Capture the cell that displays the provided text and extract its [X, Y] central coordinate. 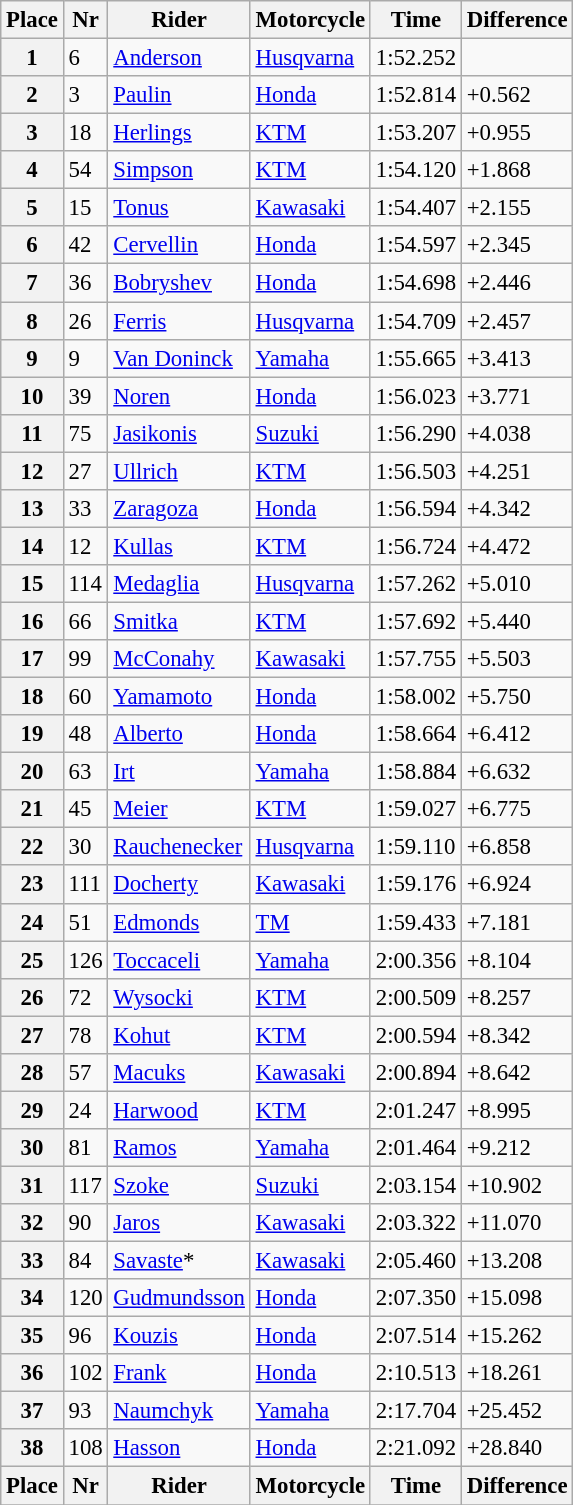
8 [32, 321]
57 [86, 1073]
42 [86, 245]
Szoke [179, 1185]
Savaste* [179, 1261]
Naumchyk [179, 1411]
2:01.464 [416, 1148]
Ramos [179, 1148]
1:56.503 [416, 471]
126 [86, 960]
17 [32, 659]
1:59.110 [416, 847]
54 [86, 170]
1:55.665 [416, 358]
+2.345 [516, 245]
11 [32, 433]
1:56.023 [416, 396]
16 [32, 621]
+10.902 [516, 1185]
13 [32, 509]
Kohut [179, 1035]
+6.412 [516, 734]
2:00.594 [416, 1035]
+2.446 [516, 283]
39 [86, 396]
Simpson [179, 170]
93 [86, 1411]
+8.104 [516, 960]
+15.098 [516, 1298]
+6.632 [516, 772]
2:07.514 [416, 1336]
Cervellin [179, 245]
84 [86, 1261]
+6.858 [516, 847]
2:21.092 [416, 1449]
+13.208 [516, 1261]
+18.261 [516, 1373]
1:52.252 [416, 58]
Docherty [179, 885]
2:10.513 [416, 1373]
38 [32, 1449]
90 [86, 1223]
+5.010 [516, 584]
25 [32, 960]
Tonus [179, 208]
1:56.724 [416, 546]
48 [86, 734]
1:52.814 [416, 95]
114 [86, 584]
Hasson [179, 1449]
2:03.154 [416, 1185]
Rauchenecker [179, 847]
2:00.356 [416, 960]
1 [32, 58]
Edmonds [179, 922]
+1.868 [516, 170]
34 [32, 1298]
+25.452 [516, 1411]
20 [32, 772]
Bobryshev [179, 283]
Anderson [179, 58]
1:59.176 [416, 885]
108 [86, 1449]
Alberto [179, 734]
Irt [179, 772]
63 [86, 772]
Kullas [179, 546]
Jaros [179, 1223]
7 [32, 283]
1:54.120 [416, 170]
1:59.027 [416, 809]
1:58.884 [416, 772]
1:54.597 [416, 245]
10 [32, 396]
Jasikonis [179, 433]
+8.342 [516, 1035]
2:00.894 [416, 1073]
4 [32, 170]
Ullrich [179, 471]
31 [32, 1185]
75 [86, 433]
+5.440 [516, 621]
TM [310, 922]
78 [86, 1035]
Van Doninck [179, 358]
2:01.247 [416, 1110]
5 [32, 208]
+9.212 [516, 1148]
14 [32, 546]
1:58.664 [416, 734]
2:05.460 [416, 1261]
Paulin [179, 95]
1:54.698 [416, 283]
2:00.509 [416, 997]
+28.840 [516, 1449]
96 [86, 1336]
+2.155 [516, 208]
29 [32, 1110]
+4.251 [516, 471]
+5.503 [516, 659]
120 [86, 1298]
32 [32, 1223]
+3.413 [516, 358]
Meier [179, 809]
+8.995 [516, 1110]
1:54.407 [416, 208]
Noren [179, 396]
2:07.350 [416, 1298]
Ferris [179, 321]
102 [86, 1373]
Gudmundsson [179, 1298]
1:56.290 [416, 433]
+8.257 [516, 997]
1:58.002 [416, 697]
Zaragoza [179, 509]
117 [86, 1185]
+0.955 [516, 133]
51 [86, 922]
1:54.709 [416, 321]
Macuks [179, 1073]
+11.070 [516, 1223]
+0.562 [516, 95]
Wysocki [179, 997]
McConahy [179, 659]
19 [32, 734]
Toccaceli [179, 960]
+4.472 [516, 546]
60 [86, 697]
+6.924 [516, 885]
Herlings [179, 133]
+15.262 [516, 1336]
28 [32, 1073]
+3.771 [516, 396]
Kouzis [179, 1336]
1:56.594 [416, 509]
1:59.433 [416, 922]
2 [32, 95]
1:57.755 [416, 659]
81 [86, 1148]
+7.181 [516, 922]
1:53.207 [416, 133]
Frank [179, 1373]
Smitka [179, 621]
1:57.262 [416, 584]
99 [86, 659]
22 [32, 847]
2:17.704 [416, 1411]
+4.342 [516, 509]
72 [86, 997]
2:03.322 [416, 1223]
Harwood [179, 1110]
+8.642 [516, 1073]
Yamamoto [179, 697]
66 [86, 621]
1:57.692 [416, 621]
23 [32, 885]
+2.457 [516, 321]
45 [86, 809]
35 [32, 1336]
Medaglia [179, 584]
21 [32, 809]
111 [86, 885]
37 [32, 1411]
+5.750 [516, 697]
+4.038 [516, 433]
+6.775 [516, 809]
